From the cell containing the given text, extract its center point as [X, Y] coordinate. 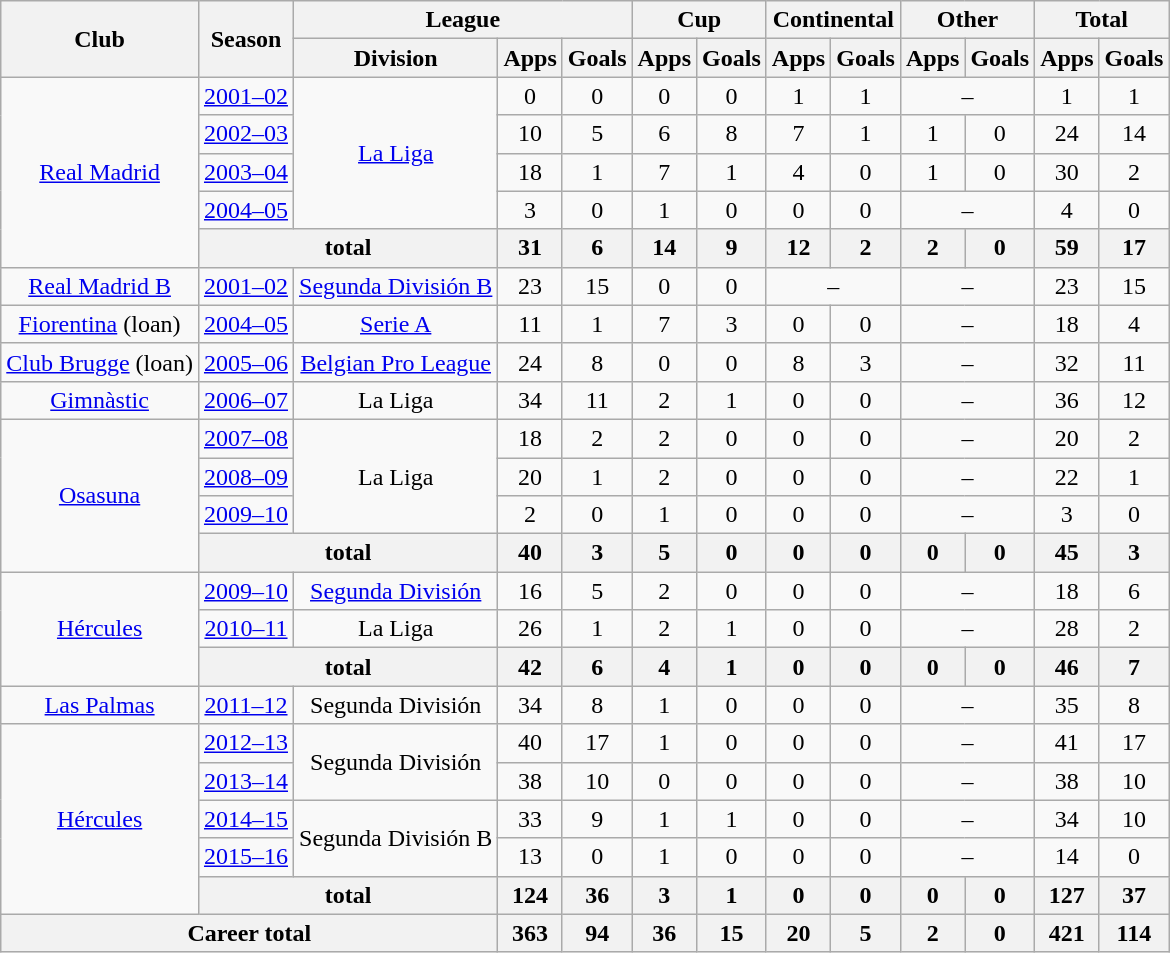
2012–13 [246, 743]
Osasuna [100, 495]
2003–04 [246, 172]
31 [530, 248]
363 [530, 933]
Gimnàstic [100, 400]
114 [1134, 933]
Continental [833, 20]
Las Palmas [100, 705]
2007–08 [246, 438]
35 [1067, 705]
2014–15 [246, 819]
2015–16 [246, 857]
37 [1134, 895]
33 [530, 819]
13 [530, 857]
Career total [250, 933]
16 [530, 591]
Club Brugge (loan) [100, 362]
2010–11 [246, 629]
Real Madrid [100, 172]
45 [1067, 553]
2013–14 [246, 781]
46 [1067, 667]
41 [1067, 743]
Cup [699, 20]
Belgian Pro League [396, 362]
League [464, 20]
Real Madrid B [100, 286]
2002–03 [246, 134]
Fiorentina (loan) [100, 324]
2008–09 [246, 477]
94 [597, 933]
2005–06 [246, 362]
32 [1067, 362]
42 [530, 667]
Season [246, 39]
127 [1067, 895]
Serie A [396, 324]
59 [1067, 248]
Other [967, 20]
2011–12 [246, 705]
26 [530, 629]
30 [1067, 172]
22 [1067, 477]
Club [100, 39]
421 [1067, 933]
124 [530, 895]
28 [1067, 629]
Total [1102, 20]
2006–07 [246, 400]
Division [396, 58]
